Locate the cell with the specified text and output its [X, Y] center coordinate. 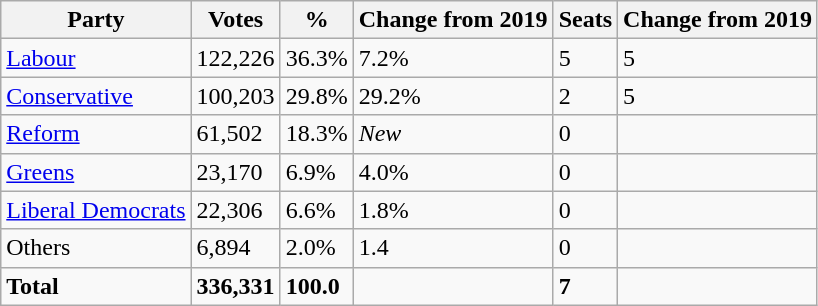
18.3% [316, 134]
6.6% [316, 210]
61,502 [236, 134]
Votes [236, 20]
Labour [96, 58]
New [453, 134]
336,331 [236, 286]
Total [96, 286]
% [316, 20]
Others [96, 248]
7.2% [453, 58]
Seats [585, 20]
100,203 [236, 96]
Conservative [96, 96]
Reform [96, 134]
6.9% [316, 172]
4.0% [453, 172]
2.0% [316, 248]
1.8% [453, 210]
100.0 [316, 286]
23,170 [236, 172]
122,226 [236, 58]
1.4 [453, 248]
Liberal Democrats [96, 210]
2 [585, 96]
6,894 [236, 248]
36.3% [316, 58]
29.2% [453, 96]
7 [585, 286]
Greens [96, 172]
Party [96, 20]
22,306 [236, 210]
29.8% [316, 96]
